Capture the cell that displays the provided text and extract its (x, y) central coordinate. 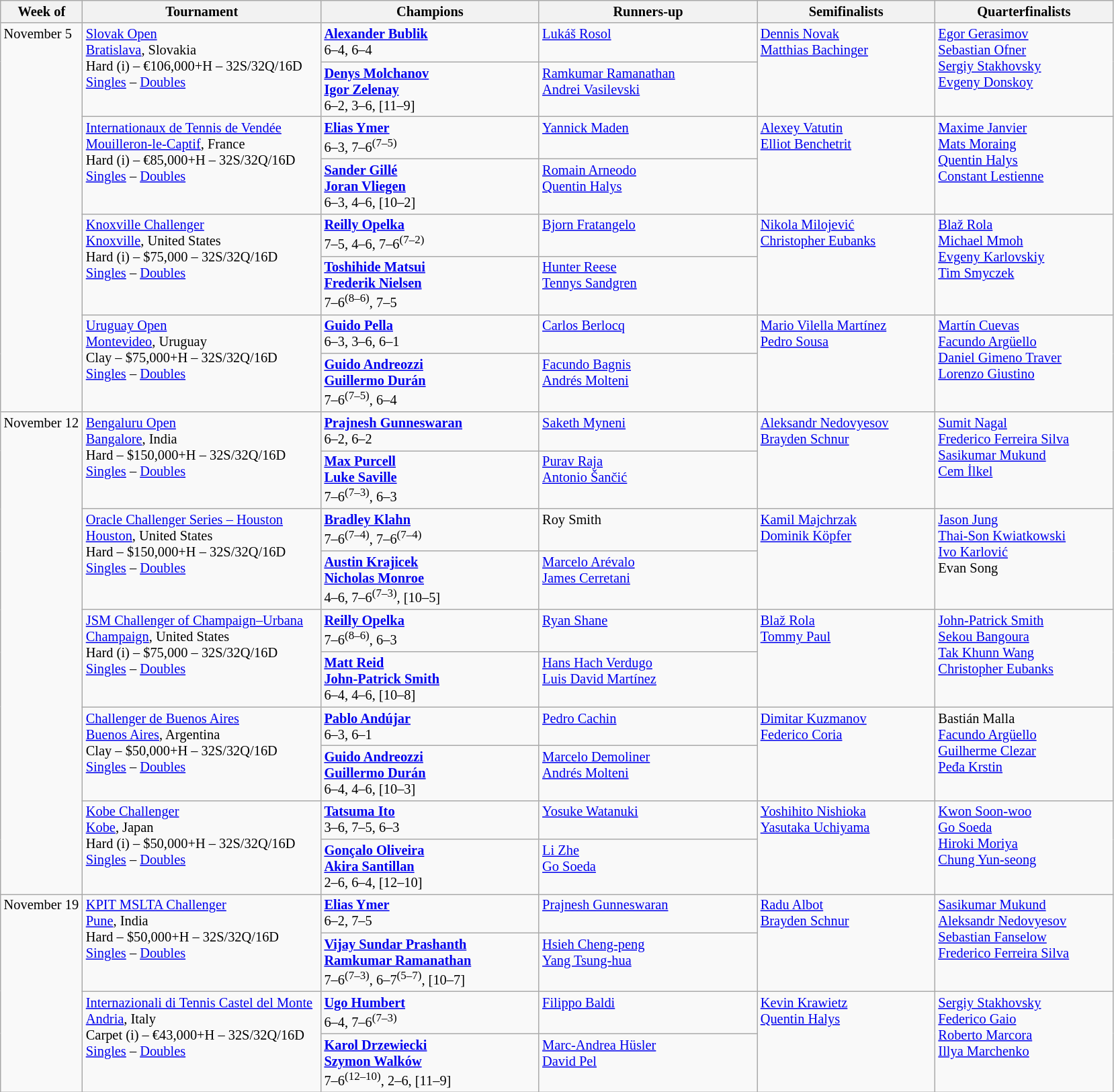
Champions (430, 11)
John-Patrick Smith Sekou Bangoura Tak Khunn Wang Christopher Eubanks (1024, 659)
Mario Vilella Martínez Pedro Sousa (847, 363)
Tatsuma Ito3–6, 7–5, 6–3 (430, 820)
Slovak OpenBratislava, Slovakia Hard (i) – €106,000+H – 32S/32Q/16DSingles – Doubles (202, 70)
Kwon Soon-woo Go Soeda Hiroki Moriya Chung Yun-seong (1024, 847)
Marcelo Demoliner Andrés Molteni (648, 773)
Max Purcell Luke Saville7–6(7–3), 6–3 (430, 480)
Sumit Nagal Frederico Ferreira Silva Sasikumar Mukund Cem İlkel (1024, 460)
JSM Challenger of Champaign–UrbanaChampaign, United States Hard (i) – $75,000 – 32S/32Q/16DSingles – Doubles (202, 659)
Gonçalo Oliveira Akira Santillan2–6, 6–4, [12–10] (430, 867)
KPIT MSLTA ChallengerPune, India Hard – $50,000+H – 32S/32Q/16DSingles – Doubles (202, 942)
Blaž Rola Michael Mmoh Evgeny Karlovskiy Tim Smyczek (1024, 264)
Jason Jung Thai-Son Kwiatkowski Ivo Karlović Evan Song (1024, 559)
Vijay Sundar Prashanth Ramkumar Ramanathan7–6(7–3), 6–7(5–7), [10–7] (430, 962)
Alexander Bublik6–4, 6–4 (430, 42)
Prajnesh Gunneswaran (648, 913)
Quarterfinalists (1024, 11)
Egor Gerasimov Sebastian Ofner Sergiy Stakhovsky Evgeny Donskoy (1024, 70)
Ryan Shane (648, 630)
Denys Molchanov Igor Zelenay6–2, 3–6, [11–9] (430, 89)
Tournament (202, 11)
Internationaux de Tennis de VendéeMouilleron-le-Captif, France Hard (i) – €85,000+H – 32S/32Q/16DSingles – Doubles (202, 165)
Dennis Novak Matthias Bachinger (847, 70)
Facundo Bagnis Andrés Molteni (648, 382)
Romain Arneodo Quentin Halys (648, 186)
Elias Ymer6–2, 7–5 (430, 913)
Radu Albot Brayden Schnur (847, 942)
Kevin Krawietz Quentin Halys (847, 1042)
Challenger de Buenos AiresBuenos Aires, Argentina Clay – $50,000+H – 32S/32Q/16DSingles – Doubles (202, 754)
Ugo Humbert6–4, 7–6(7–3) (430, 1012)
Guido Andreozzi Guillermo Durán7–6(7–5), 6–4 (430, 382)
Roy Smith (648, 530)
Nikola Milojević Christopher Eubanks (847, 264)
Reilly Opelka7–5, 4–6, 7–6(7–2) (430, 235)
Yoshihito Nishioka Yasutaka Uchiyama (847, 847)
Bengaluru OpenBangalore, India Hard – $150,000+H – 32S/32Q/16DSingles – Doubles (202, 460)
Purav Raja Antonio Šančić (648, 480)
Marc-Andrea Hüsler David Pel (648, 1063)
Alexey Vatutin Elliot Benchetrit (847, 165)
Ramkumar Ramanathan Andrei Vasilevski (648, 89)
Reilly Opelka7–6(8–6), 6–3 (430, 630)
Kamil Majchrzak Dominik Köpfer (847, 559)
Guido Pella6–3, 3–6, 6–1 (430, 334)
Martín Cuevas Facundo Argüello Daniel Gimeno Traver Lorenzo Giustino (1024, 363)
Karol Drzewiecki Szymon Walków7–6(12–10), 2–6, [11–9] (430, 1063)
Yannick Maden (648, 137)
Li Zhe Go Soeda (648, 867)
Aleksandr Nedovyesov Brayden Schnur (847, 460)
Internazionali di Tennis Castel del MonteAndria, Italy Carpet (i) – €43,000+H – 32S/32Q/16DSingles – Doubles (202, 1042)
Semifinalists (847, 11)
Hunter Reese Tennys Sandgren (648, 285)
Knoxville ChallengerKnoxville, United States Hard (i) – $75,000 – 32S/32Q/16DSingles – Doubles (202, 264)
Bastián Malla Facundo Argüello Guilherme Clezar Peđa Krstin (1024, 754)
Sasikumar Mukund Aleksandr Nedovyesov Sebastian Fanselow Frederico Ferreira Silva (1024, 942)
November 5 (42, 217)
Kobe ChallengerKobe, Japan Hard (i) – $50,000+H – 32S/32Q/16DSingles – Doubles (202, 847)
Pedro Cachin (648, 726)
Blaž Rola Tommy Paul (847, 659)
November 19 (42, 993)
Austin Krajicek Nicholas Monroe4–6, 7–6(7–3), [10–5] (430, 581)
Dimitar Kuzmanov Federico Coria (847, 754)
Marcelo Arévalo James Cerretani (648, 581)
Uruguay OpenMontevideo, Uruguay Clay – $75,000+H – 32S/32Q/16DSingles – Doubles (202, 363)
Saketh Myneni (648, 431)
November 12 (42, 653)
Week of (42, 11)
Lukáš Rosol (648, 42)
Prajnesh Gunneswaran6–2, 6–2 (430, 431)
Yosuke Watanuki (648, 820)
Oracle Challenger Series – HoustonHouston, United States Hard – $150,000+H – 32S/32Q/16DSingles – Doubles (202, 559)
Hans Hach Verdugo Luis David Martínez (648, 679)
Pablo Andújar6–3, 6–1 (430, 726)
Carlos Berlocq (648, 334)
Elias Ymer6–3, 7–6(7–5) (430, 137)
Hsieh Cheng-peng Yang Tsung-hua (648, 962)
Sergiy Stakhovsky Federico Gaio Roberto Marcora Illya Marchenko (1024, 1042)
Guido Andreozzi Guillermo Durán6–4, 4–6, [10–3] (430, 773)
Sander Gillé Joran Vliegen6–3, 4–6, [10–2] (430, 186)
Matt Reid John-Patrick Smith6–4, 4–6, [10–8] (430, 679)
Maxime Janvier Mats Moraing Quentin Halys Constant Lestienne (1024, 165)
Bjorn Fratangelo (648, 235)
Filippo Baldi (648, 1012)
Toshihide Matsui Frederik Nielsen7–6(8–6), 7–5 (430, 285)
Bradley Klahn7–6(7–4), 7–6(7–4) (430, 530)
Runners-up (648, 11)
